Pinpoint the cell where the given text exists, returning its [X, Y] midpoint coordinate. 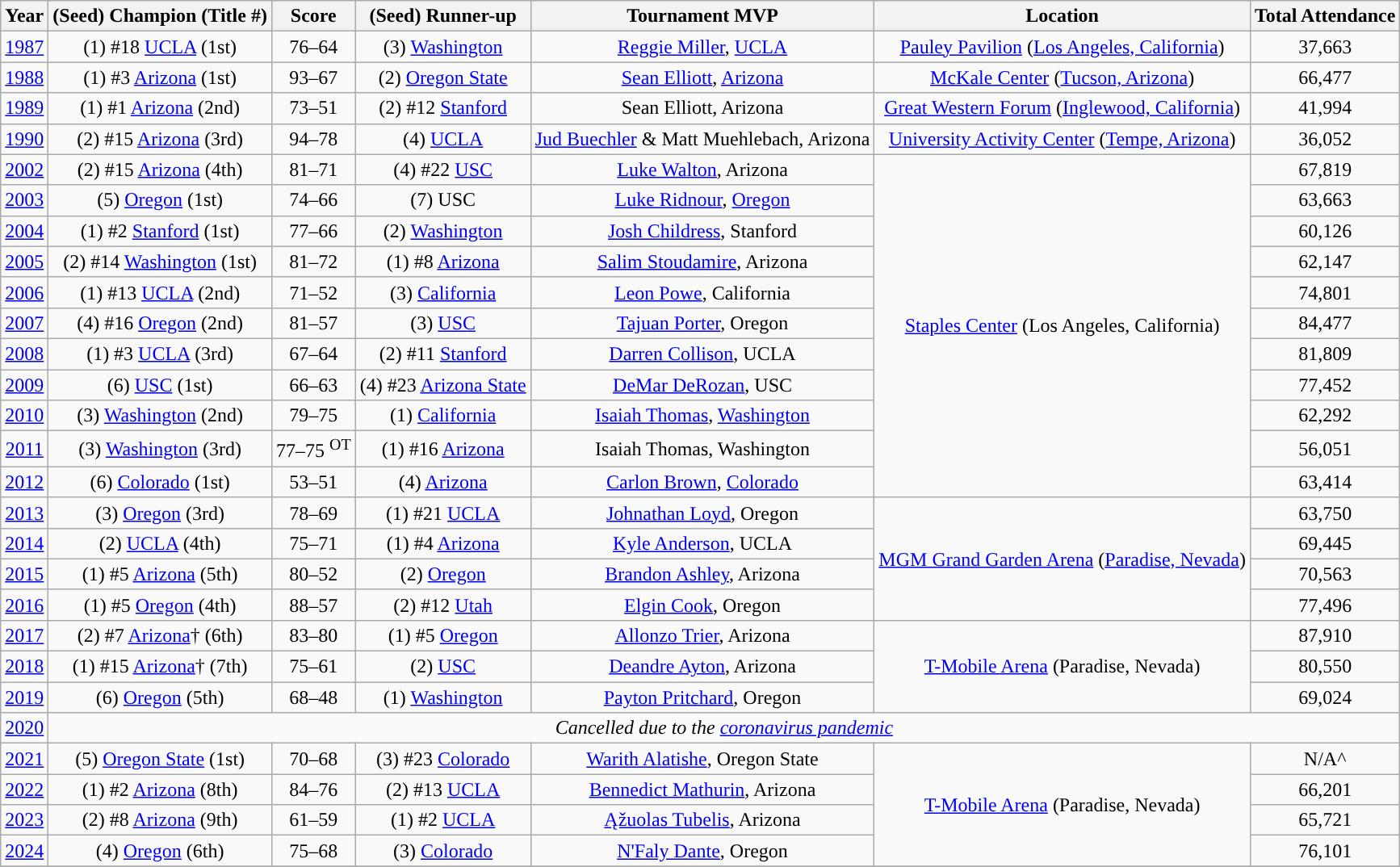
81–71 [313, 170]
Deandre Ayton, Arizona [702, 667]
2023 [24, 820]
(3) California [442, 292]
77,496 [1325, 605]
2004 [24, 231]
(Seed) Runner-up [442, 16]
Year [24, 16]
(5) Oregon (1st) [160, 200]
2012 [24, 482]
(1) #5 Oregon [442, 635]
70–68 [313, 759]
2011 [24, 449]
77–75 OT [313, 449]
2021 [24, 759]
(2) Oregon [442, 574]
Salim Stoudamire, Arizona [702, 262]
(3) Washington [442, 47]
88–57 [313, 605]
80–52 [313, 574]
(2) #12 Utah [442, 605]
80,550 [1325, 667]
(2) Oregon State [442, 77]
(1) #4 Arizona [442, 543]
Staples Center (Los Angeles, California) [1063, 326]
2008 [24, 354]
Leon Powe, California [702, 292]
93–67 [313, 77]
Jud Buechler & Matt Muehlebach, Arizona [702, 139]
67,819 [1325, 170]
1989 [24, 108]
(3) #23 Colorado [442, 759]
(6) USC (1st) [160, 385]
(2) #7 Arizona† (6th) [160, 635]
(1) #2 Stanford (1st) [160, 231]
Kyle Anderson, UCLA [702, 543]
McKale Center (Tucson, Arizona) [1063, 77]
84,477 [1325, 323]
Total Attendance [1325, 16]
(1) #16 Arizona [442, 449]
Darren Collison, UCLA [702, 354]
(1) #15 Arizona† (7th) [160, 667]
(1) Washington [442, 697]
(1) #5 Arizona (5th) [160, 574]
(5) Oregon State (1st) [160, 759]
Carlon Brown, Colorado [702, 482]
Score [313, 16]
66,477 [1325, 77]
2019 [24, 697]
56,051 [1325, 449]
66,201 [1325, 790]
Ąžuolas Tubelis, Arizona [702, 820]
(7) USC [442, 200]
(2) #8 Arizona (9th) [160, 820]
(1) #1 Arizona (2nd) [160, 108]
2015 [24, 574]
(3) Colorado [442, 851]
Luke Ridnour, Oregon [702, 200]
76–64 [313, 47]
75–61 [313, 667]
(1) #2 Arizona (8th) [160, 790]
(6) Oregon (5th) [160, 697]
2020 [24, 728]
81,809 [1325, 354]
1987 [24, 47]
(3) USC [442, 323]
(1) #13 UCLA (2nd) [160, 292]
2005 [24, 262]
2013 [24, 513]
77–66 [313, 231]
63,750 [1325, 513]
Reggie Miller, UCLA [702, 47]
(3) Oregon (3rd) [160, 513]
(2) Washington [442, 231]
62,292 [1325, 416]
71–52 [313, 292]
(2) UCLA (4th) [160, 543]
74,801 [1325, 292]
(1) #5 Oregon (4th) [160, 605]
2018 [24, 667]
41,994 [1325, 108]
(2) #13 UCLA [442, 790]
1988 [24, 77]
(4) #23 Arizona State [442, 385]
(3) Washington (3rd) [160, 449]
79–75 [313, 416]
2002 [24, 170]
2014 [24, 543]
69,445 [1325, 543]
2009 [24, 385]
2006 [24, 292]
Luke Walton, Arizona [702, 170]
(1) #3 UCLA (3rd) [160, 354]
Brandon Ashley, Arizona [702, 574]
69,024 [1325, 697]
2016 [24, 605]
N'Faly Dante, Oregon [702, 851]
(2) USC [442, 667]
63,414 [1325, 482]
Bennedict Mathurin, Arizona [702, 790]
(4) #22 USC [442, 170]
(2) #15 Arizona (4th) [160, 170]
36,052 [1325, 139]
1990 [24, 139]
2022 [24, 790]
81–57 [313, 323]
75–71 [313, 543]
DeMar DeRozan, USC [702, 385]
81–72 [313, 262]
(2) #12 Stanford [442, 108]
66–63 [313, 385]
37,663 [1325, 47]
N/A^ [1325, 759]
63,663 [1325, 200]
2024 [24, 851]
70,563 [1325, 574]
73–51 [313, 108]
(6) Colorado (1st) [160, 482]
84–76 [313, 790]
(2) #15 Arizona (3rd) [160, 139]
(1) #21 UCLA [442, 513]
68–48 [313, 697]
(1) #8 Arizona [442, 262]
60,126 [1325, 231]
Josh Childress, Stanford [702, 231]
(3) Washington (2nd) [160, 416]
(1) #3 Arizona (1st) [160, 77]
2010 [24, 416]
(Seed) Champion (Title #) [160, 16]
Warith Alatishe, Oregon State [702, 759]
74–66 [313, 200]
Tajuan Porter, Oregon [702, 323]
76,101 [1325, 851]
78–69 [313, 513]
65,721 [1325, 820]
(1) #18 UCLA (1st) [160, 47]
2007 [24, 323]
Allonzo Trier, Arizona [702, 635]
61–59 [313, 820]
Johnathan Loyd, Oregon [702, 513]
Cancelled due to the coronavirus pandemic [724, 728]
MGM Grand Garden Arena (Paradise, Nevada) [1063, 559]
Payton Pritchard, Oregon [702, 697]
62,147 [1325, 262]
75–68 [313, 851]
67–64 [313, 354]
83–80 [313, 635]
(4) Arizona [442, 482]
(4) UCLA [442, 139]
Tournament MVP [702, 16]
(4) #16 Oregon (2nd) [160, 323]
2003 [24, 200]
Elgin Cook, Oregon [702, 605]
77,452 [1325, 385]
87,910 [1325, 635]
(1) #2 UCLA [442, 820]
(2) #14 Washington (1st) [160, 262]
94–78 [313, 139]
Location [1063, 16]
53–51 [313, 482]
University Activity Center (Tempe, Arizona) [1063, 139]
Great Western Forum (Inglewood, California) [1063, 108]
(4) Oregon (6th) [160, 851]
(1) California [442, 416]
(2) #11 Stanford [442, 354]
2017 [24, 635]
Pauley Pavilion (Los Angeles, California) [1063, 47]
